Locate the cell with the specified text and output its (X, Y) center coordinate. 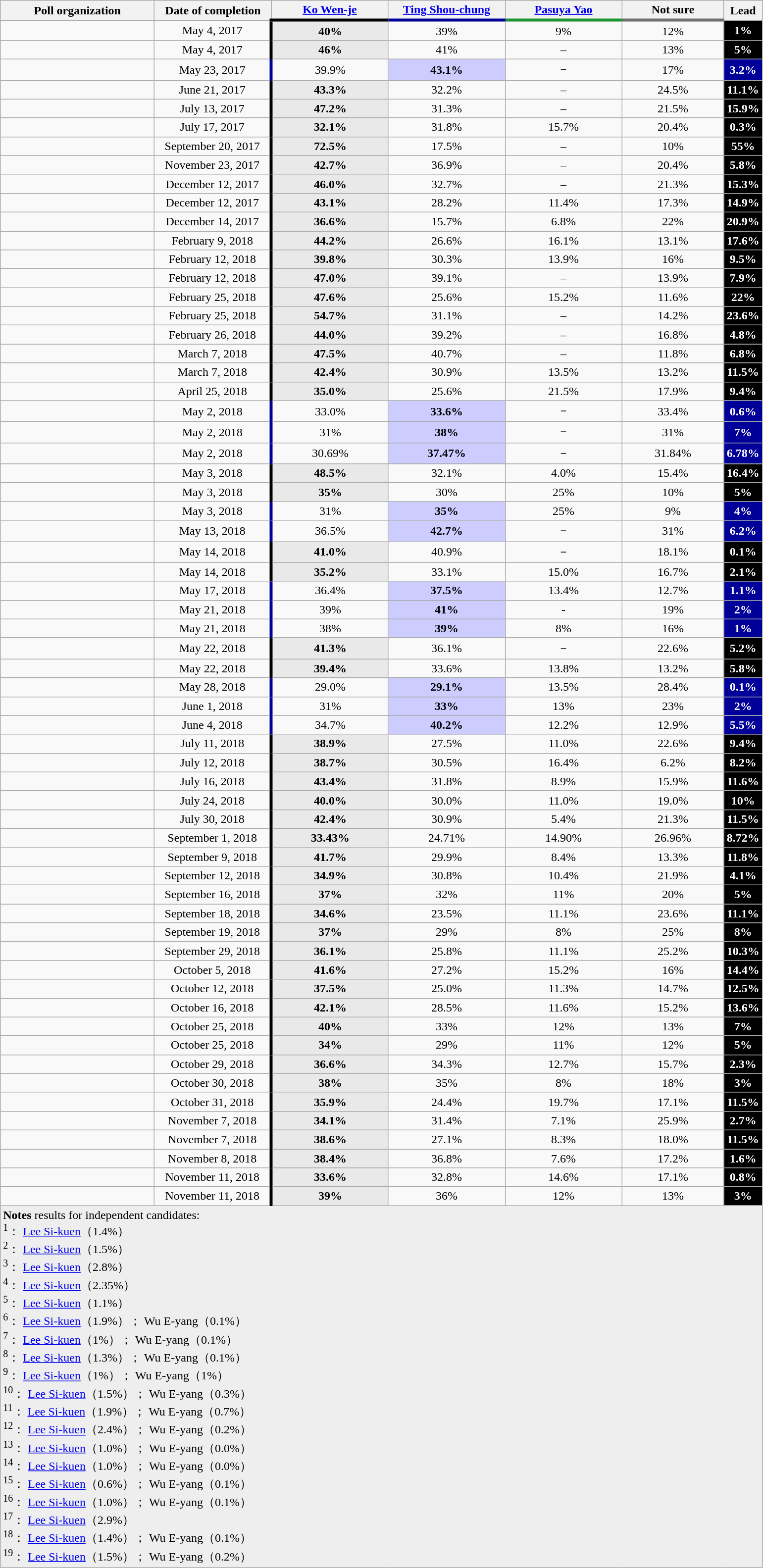
40.9% (447, 553)
September 18, 2018 (213, 913)
10.4% (563, 876)
July 12, 2018 (213, 762)
31.84% (673, 454)
39.9% (330, 69)
29.0% (330, 687)
June 1, 2018 (213, 706)
0.6% (743, 411)
27.1% (447, 1139)
17.6% (743, 240)
5.2% (743, 649)
35.2% (330, 572)
14.90% (563, 838)
36.9% (447, 165)
4.8% (743, 335)
38.7% (330, 762)
June 4, 2018 (213, 725)
43.3% (330, 90)
41.7% (330, 857)
13.1% (673, 240)
30.69% (330, 454)
35.0% (330, 391)
24.71% (447, 838)
2.7% (743, 1120)
36.4% (330, 591)
11.3% (563, 989)
14.6% (563, 1177)
2.3% (743, 1064)
17.5% (447, 146)
12.5% (743, 989)
September 16, 2018 (213, 895)
32.2% (447, 90)
48.5% (330, 473)
16.8% (673, 335)
8.2% (743, 762)
55% (743, 146)
1.1% (743, 591)
7.6% (563, 1158)
47.2% (330, 108)
26.6% (447, 240)
Pasuya Yao (563, 10)
26.96% (673, 838)
3.2% (743, 69)
32% (447, 895)
29.1% (447, 687)
October 16, 2018 (213, 1008)
May 13, 2018 (213, 531)
0.8% (743, 1177)
16.7% (673, 572)
February 9, 2018 (213, 240)
17.9% (673, 391)
October 30, 2018 (213, 1083)
Ting Shou-chung (447, 10)
34.3% (447, 1064)
36% (447, 1196)
October 31, 2018 (213, 1102)
25.9% (673, 1120)
16.1% (563, 240)
14.4% (743, 970)
47.0% (330, 278)
35.9% (330, 1102)
18% (673, 1083)
2.1% (743, 572)
15.0% (563, 572)
30% (447, 492)
July 30, 2018 (213, 819)
72.5% (330, 146)
July 11, 2018 (213, 744)
6.78% (743, 454)
33.1% (447, 572)
November 8, 2018 (213, 1158)
54.7% (330, 316)
41.3% (330, 649)
7.1% (563, 1120)
14.7% (673, 989)
8.9% (563, 781)
36.8% (447, 1158)
Ko Wen-je (330, 10)
33.4% (673, 411)
19.0% (673, 800)
13.4% (563, 591)
May 23, 2017 (213, 69)
12.9% (673, 725)
13.6% (743, 1008)
32.7% (447, 184)
17% (673, 69)
9.5% (743, 259)
28.2% (447, 202)
20.9% (743, 221)
October 29, 2018 (213, 1064)
Poll organization (77, 10)
October 5, 2018 (213, 970)
25.0% (447, 989)
8.72% (743, 838)
September 20, 2017 (213, 146)
30.5% (447, 762)
November 23, 2017 (213, 165)
38.4% (330, 1158)
27.5% (447, 744)
34% (330, 1045)
8.4% (563, 857)
July 17, 2017 (213, 127)
21.9% (673, 876)
39.1% (447, 278)
28.4% (673, 687)
30.8% (447, 876)
30.0% (447, 800)
47.5% (330, 354)
18.1% (673, 553)
40.7% (447, 354)
July 16, 2018 (213, 781)
46.0% (330, 184)
23% (673, 706)
September 1, 2018 (213, 838)
April 25, 2018 (213, 391)
June 21, 2017 (213, 90)
18.0% (673, 1139)
38.9% (330, 744)
September 29, 2018 (213, 951)
September 9, 2018 (213, 857)
33.0% (330, 411)
15.3% (743, 184)
Lead (743, 10)
39.4% (330, 668)
8.3% (563, 1139)
27.2% (447, 970)
4% (743, 511)
40.2% (447, 725)
Date of completion (213, 10)
17.3% (673, 202)
February 26, 2018 (213, 335)
13.3% (673, 857)
39.8% (330, 259)
May 28, 2018 (213, 687)
13.8% (563, 668)
July 13, 2017 (213, 108)
0.3% (743, 127)
- (563, 609)
31.1% (447, 316)
42.1% (330, 1008)
20% (673, 895)
31.3% (447, 108)
41.6% (330, 970)
12.2% (563, 725)
34.7% (330, 725)
46% (330, 50)
5.4% (563, 819)
38.6% (330, 1139)
December 14, 2017 (213, 221)
17.2% (673, 1158)
7.9% (743, 278)
11.4% (563, 202)
September 19, 2018 (213, 932)
34.1% (330, 1120)
44.2% (330, 240)
30.3% (447, 259)
23.5% (447, 913)
14.9% (743, 202)
25.8% (447, 951)
4.0% (563, 473)
32.8% (447, 1177)
43.4% (330, 781)
15.4% (673, 473)
14.2% (673, 316)
34.6% (330, 913)
19% (673, 609)
24.5% (673, 90)
28.5% (447, 1008)
July 24, 2018 (213, 800)
September 12, 2018 (213, 876)
39.2% (447, 335)
Not sure (673, 10)
29.9% (447, 857)
41.0% (330, 553)
40.0% (330, 800)
33.43% (330, 838)
25.2% (673, 951)
1.6% (743, 1158)
37.47% (447, 454)
May 17, 2018 (213, 591)
36.5% (330, 531)
44.0% (330, 335)
47.6% (330, 297)
24.4% (447, 1102)
34.9% (330, 876)
5.5% (743, 725)
31.4% (447, 1120)
19.7% (563, 1102)
October 12, 2018 (213, 989)
4.1% (743, 876)
10.3% (743, 951)
